Extract the [X, Y] coordinate from the center of the cell holding the provided text.  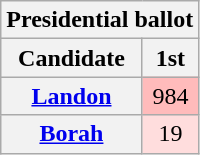
Presidential ballot [100, 20]
1st [170, 58]
Landon [72, 96]
984 [170, 96]
Borah [72, 134]
19 [170, 134]
Candidate [72, 58]
